Return [x, y] of the center of cell containing provided text 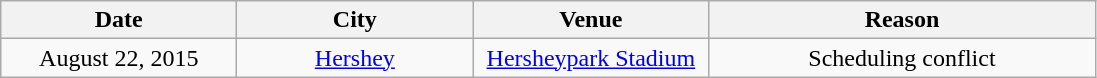
Hersheypark Stadium [591, 58]
Scheduling conflict [902, 58]
August 22, 2015 [119, 58]
City [355, 20]
Date [119, 20]
Reason [902, 20]
Venue [591, 20]
Hershey [355, 58]
